Identify which cell holds the provided text, then report its (x, y) central coordinate. 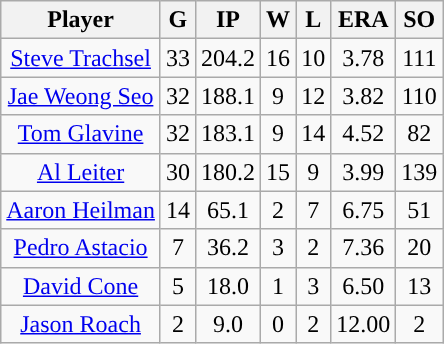
15 (278, 172)
111 (420, 58)
6.75 (364, 210)
ERA (364, 20)
Jae Weong Seo (81, 96)
3.99 (364, 172)
180.2 (228, 172)
16 (278, 58)
Tom Glavine (81, 134)
110 (420, 96)
Aaron Heilman (81, 210)
Player (81, 20)
13 (420, 286)
0 (278, 324)
SO (420, 20)
Al Leiter (81, 172)
Jason Roach (81, 324)
12.00 (364, 324)
IP (228, 20)
3.78 (364, 58)
6.50 (364, 286)
9.0 (228, 324)
David Cone (81, 286)
65.1 (228, 210)
204.2 (228, 58)
82 (420, 134)
5 (178, 286)
7.36 (364, 248)
183.1 (228, 134)
30 (178, 172)
10 (314, 58)
G (178, 20)
3.82 (364, 96)
188.1 (228, 96)
Steve Trachsel (81, 58)
Pedro Astacio (81, 248)
18.0 (228, 286)
1 (278, 286)
36.2 (228, 248)
4.52 (364, 134)
33 (178, 58)
12 (314, 96)
20 (420, 248)
L (314, 20)
51 (420, 210)
139 (420, 172)
W (278, 20)
